Provide the [x, y] coordinate of the cell's center where the given text is located.  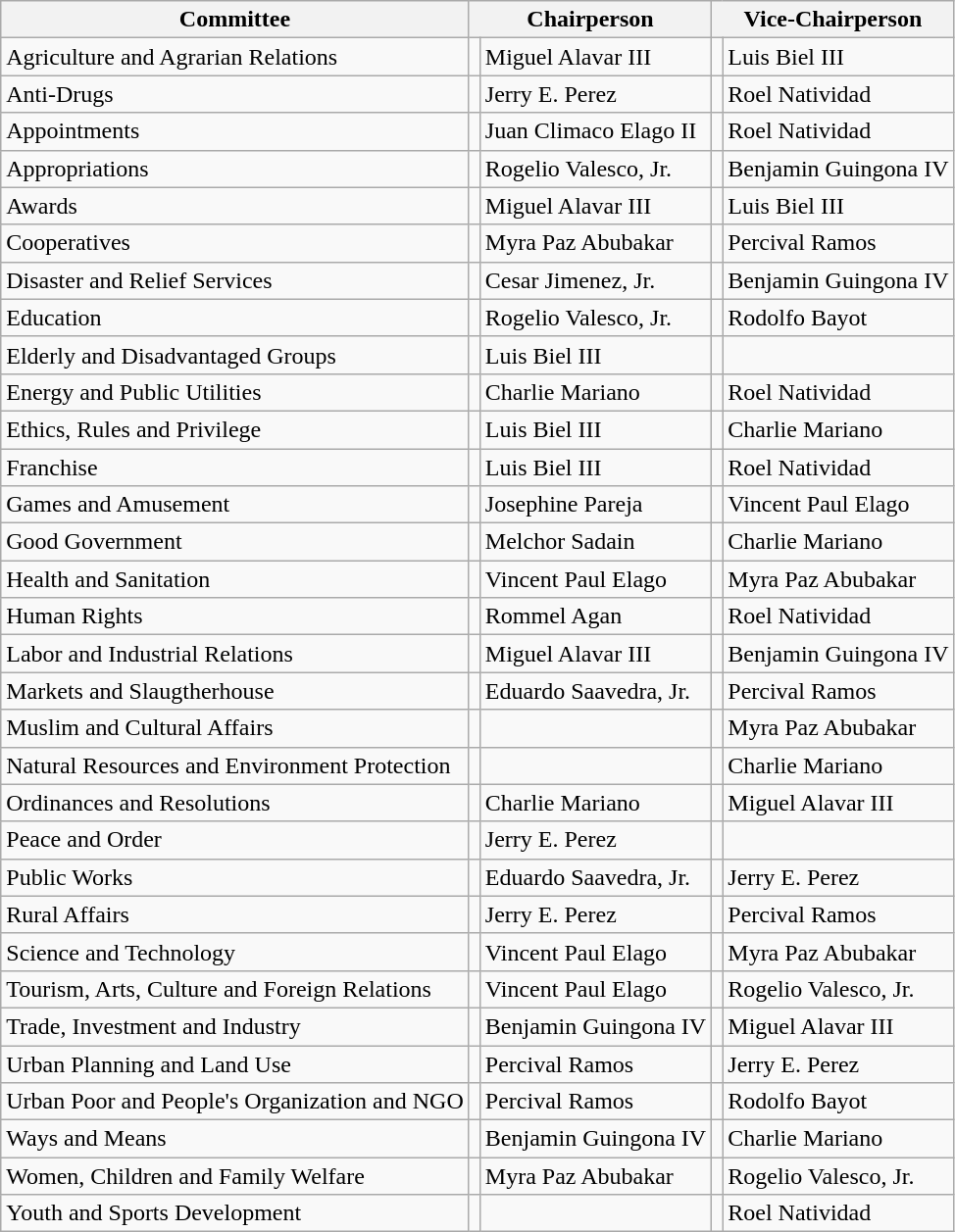
Youth and Sports Development [235, 1213]
Elderly and Disadvantaged Groups [235, 355]
Good Government [235, 542]
Health and Sanitation [235, 579]
Human Rights [235, 616]
Women, Children and Family Welfare [235, 1176]
Ethics, Rules and Privilege [235, 429]
Markets and Slaugtherhouse [235, 691]
Trade, Investment and Industry [235, 1026]
Vice-Chairperson [833, 20]
Disaster and Relief Services [235, 280]
Chairperson [590, 20]
Natural Resources and Environment Protection [235, 765]
Urban Poor and People's Organization and NGO [235, 1102]
Appropriations [235, 169]
Cooperatives [235, 243]
Rommel Agan [595, 616]
Agriculture and Agrarian Relations [235, 57]
Tourism, Arts, Culture and Foreign Relations [235, 989]
Science and Technology [235, 952]
Urban Planning and Land Use [235, 1063]
Melchor Sadain [595, 542]
Rural Affairs [235, 914]
Games and Amusement [235, 505]
Energy and Public Utilities [235, 392]
Juan Climaco Elago II [595, 131]
Muslim and Cultural Affairs [235, 728]
Ways and Means [235, 1139]
Peace and Order [235, 840]
Anti-Drugs [235, 94]
Committee [235, 20]
Awards [235, 206]
Cesar Jimenez, Jr. [595, 280]
Franchise [235, 468]
Public Works [235, 877]
Appointments [235, 131]
Josephine Pareja [595, 505]
Education [235, 318]
Ordinances and Resolutions [235, 803]
Labor and Industrial Relations [235, 654]
